Find where the given text appears and provide that cell's center as (x, y) coordinate. 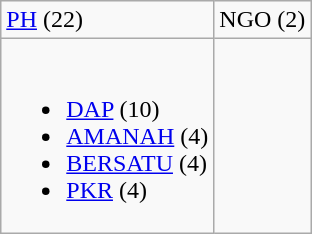
NGO (2) (262, 20)
DAP (10) AMANAH (4) BERSATU (4) PKR (4) (108, 136)
PH (22) (108, 20)
